Provide the (x, y) coordinate of the cell's center where the given text is located.  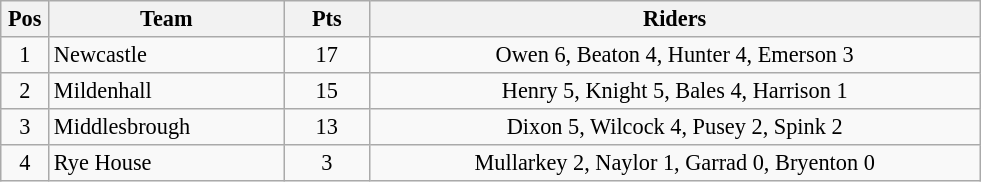
Mildenhall (166, 90)
4 (25, 162)
Riders (674, 19)
Dixon 5, Wilcock 4, Pusey 2, Spink 2 (674, 126)
1 (25, 55)
17 (326, 55)
Newcastle (166, 55)
13 (326, 126)
Middlesbrough (166, 126)
Rye House (166, 162)
Owen 6, Beaton 4, Hunter 4, Emerson 3 (674, 55)
Pos (25, 19)
2 (25, 90)
Mullarkey 2, Naylor 1, Garrad 0, Bryenton 0 (674, 162)
Henry 5, Knight 5, Bales 4, Harrison 1 (674, 90)
Pts (326, 19)
15 (326, 90)
Team (166, 19)
